Return [X, Y] of the center of cell containing provided text 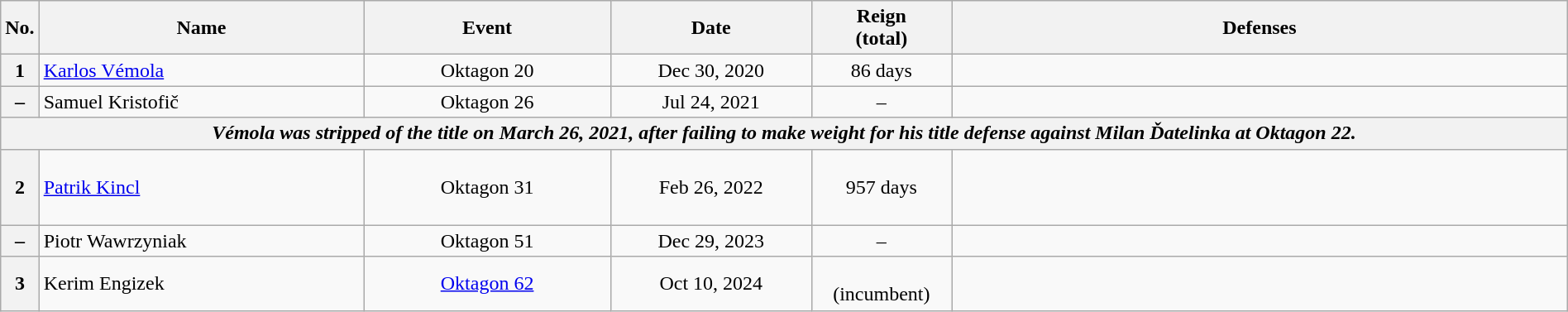
No. [20, 28]
Oktagon 62 [488, 283]
2 [20, 187]
957 days [882, 187]
1 [20, 70]
Oktagon 51 [488, 241]
Vémola was stripped of the title on March 26, 2021, after failing to make weight for his title defense against Milan Ďatelinka at Oktagon 22. [784, 133]
Piotr Wawrzyniak [201, 241]
86 days [882, 70]
3 [20, 283]
Patrik Kincl [201, 187]
Samuel Kristofič [201, 102]
Jul 24, 2021 [711, 102]
Defenses [1260, 28]
Reign(total) [882, 28]
Kerim Engizek [201, 283]
(incumbent) [882, 283]
Oct 10, 2024 [711, 283]
Oktagon 20 [488, 70]
Date [711, 28]
Name [201, 28]
Feb 26, 2022 [711, 187]
Karlos Vémola [201, 70]
Dec 29, 2023 [711, 241]
Oktagon 26 [488, 102]
Event [488, 28]
Dec 30, 2020 [711, 70]
Oktagon 31 [488, 187]
